Capture the cell that displays the provided text and extract its (x, y) central coordinate. 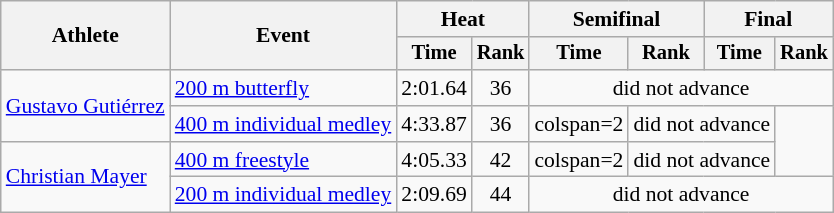
200 m butterfly (284, 88)
200 m individual medley (284, 195)
400 m individual medley (284, 124)
Christian Mayer (86, 178)
44 (501, 195)
Semifinal (616, 19)
Final (768, 19)
400 m freestyle (284, 160)
2:01.64 (434, 88)
4:05.33 (434, 160)
Event (284, 36)
4:33.87 (434, 124)
Heat (462, 19)
Gustavo Gutiérrez (86, 106)
Athlete (86, 36)
2:09.69 (434, 195)
42 (501, 160)
